Return [x, y] of the center of cell containing provided text 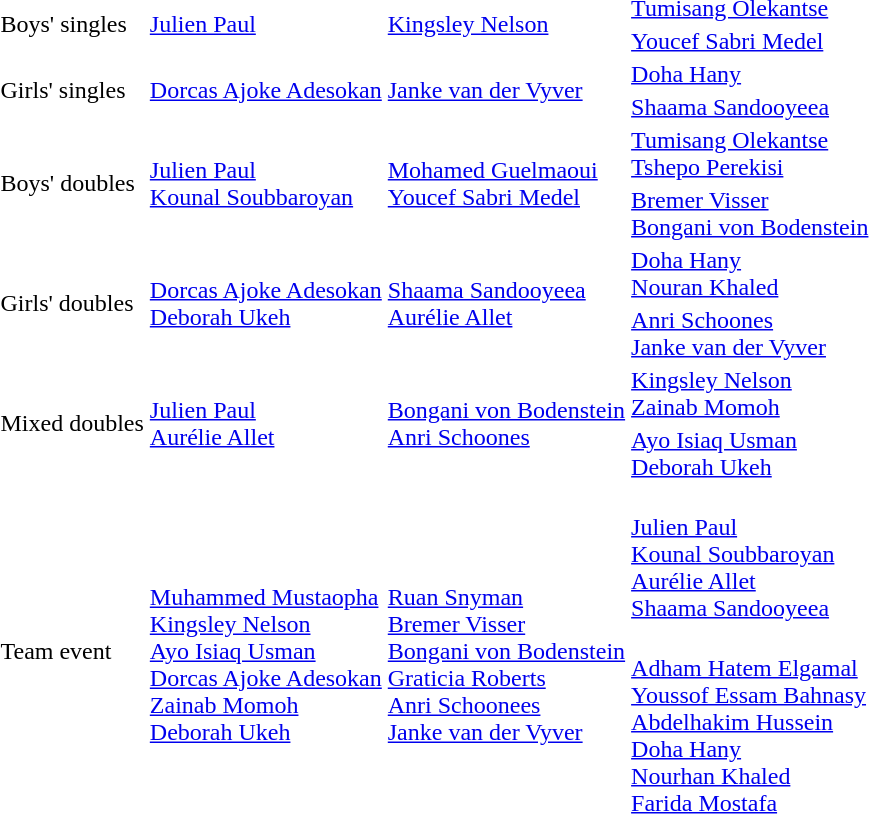
Mohamed Guelmaoui Youcef Sabri Medel [506, 184]
Dorcas Ajoke Adesokan [266, 90]
Dorcas Ajoke Adesokan Deborah Ukeh [266, 304]
Shaama Sandooyeea Aurélie Allet [506, 304]
Janke van der Vyver [506, 90]
Julien Paul Aurélie Allet [266, 424]
Julien Paul Kounal Soubbaroyan [266, 184]
Bongani von Bodenstein Anri Schoones [506, 424]
